Return the (x, y) coordinate for the center point of the cell that contains the specified text.  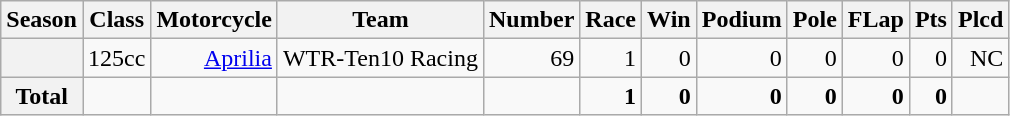
Season (42, 20)
Podium (742, 20)
Class (116, 20)
Aprilia (214, 58)
Race (611, 20)
Win (670, 20)
FLap (876, 20)
69 (531, 58)
NC (980, 58)
Pts (930, 20)
Pole (814, 20)
WTR-Ten10 Racing (380, 58)
Number (531, 20)
Total (42, 96)
Plcd (980, 20)
Team (380, 20)
Motorcycle (214, 20)
125cc (116, 58)
